Capture the cell that displays the provided text and extract its [X, Y] central coordinate. 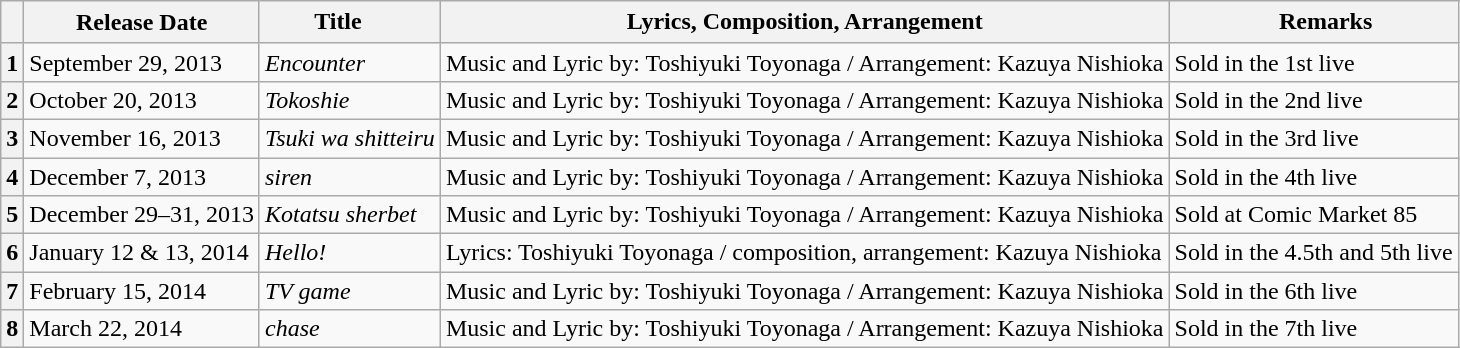
siren [350, 177]
5 [12, 215]
Kotatsu sherbet [350, 215]
February 15, 2014 [142, 291]
4 [12, 177]
Remarks [1314, 22]
Lyrics: Toshiyuki Toyonaga / composition, arrangement: Kazuya Nishioka [804, 253]
Tokoshie [350, 100]
3 [12, 138]
6 [12, 253]
Title [350, 22]
Sold at Comic Market 85 [1314, 215]
September 29, 2013 [142, 62]
1 [12, 62]
Sold in the 6th live [1314, 291]
Sold in the 2nd live [1314, 100]
Sold in the 4.5th and 5th live [1314, 253]
Lyrics, Composition, Arrangement [804, 22]
October 20, 2013 [142, 100]
Sold in the 4th live [1314, 177]
March 22, 2014 [142, 329]
Sold in the 3rd live [1314, 138]
December 7, 2013 [142, 177]
chase [350, 329]
Sold in the 1st live [1314, 62]
January 12 & 13, 2014 [142, 253]
Sold in the 7th live [1314, 329]
Hello! [350, 253]
7 [12, 291]
Encounter [350, 62]
November 16, 2013 [142, 138]
TV game [350, 291]
December 29–31, 2013 [142, 215]
Tsuki wa shitteiru [350, 138]
Release Date [142, 22]
2 [12, 100]
8 [12, 329]
